Search for the cell housing the specified text and yield its [X, Y] center coordinate. 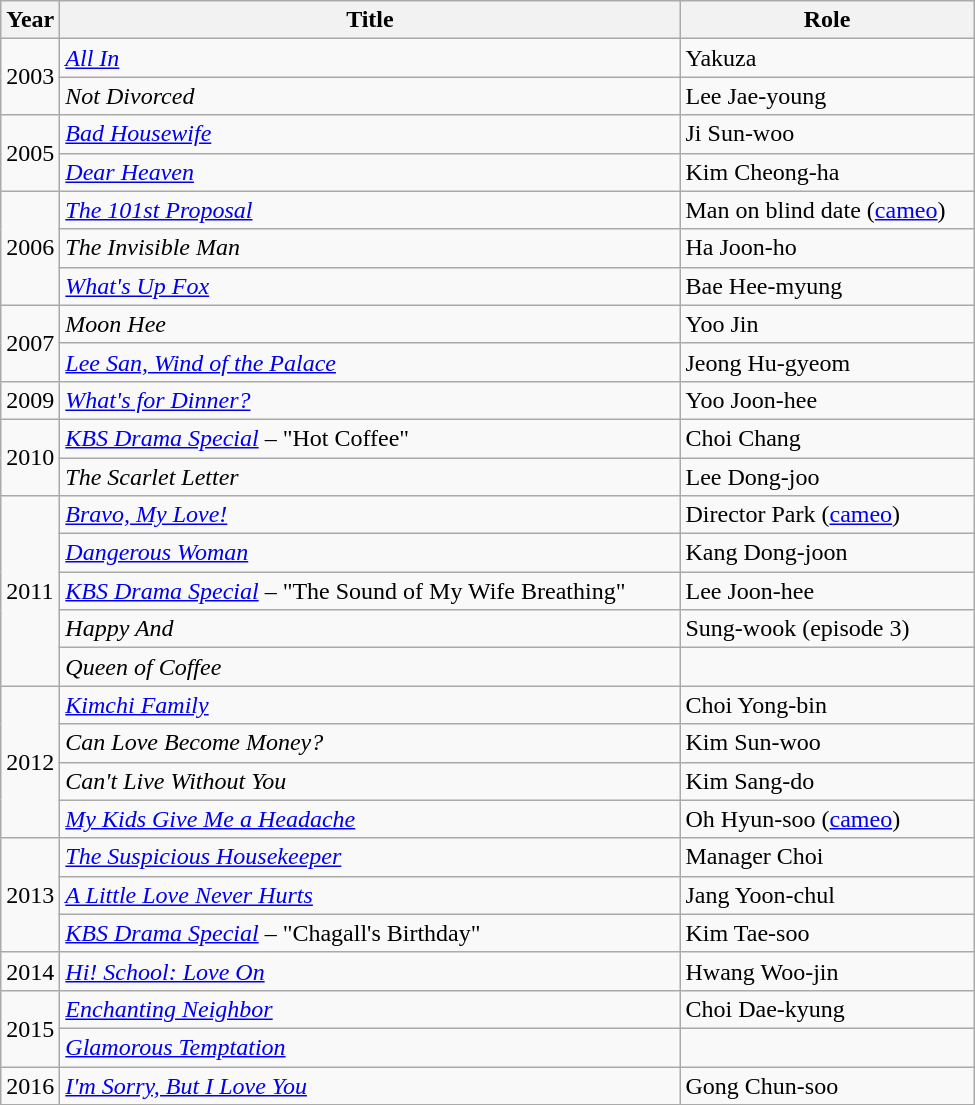
KBS Drama Special – "Hot Coffee" [370, 438]
Can't Live Without You [370, 781]
Yoo Joon-hee [827, 400]
Can Love Become Money? [370, 743]
2005 [30, 153]
All In [370, 58]
Jang Yoon-chul [827, 895]
Kim Cheong-ha [827, 172]
Lee Dong-joo [827, 477]
2013 [30, 895]
Choi Yong-bin [827, 705]
My Kids Give Me a Headache [370, 819]
The Suspicious Housekeeper [370, 857]
Moon Hee [370, 324]
Yakuza [827, 58]
Yoo Jin [827, 324]
Queen of Coffee [370, 667]
Choi Dae-kyung [827, 1009]
Director Park (cameo) [827, 515]
Manager Choi [827, 857]
2009 [30, 400]
2015 [30, 1028]
2010 [30, 457]
The Invisible Man [370, 248]
The Scarlet Letter [370, 477]
What's Up Fox [370, 286]
Bad Housewife [370, 134]
2012 [30, 762]
Gong Chun-soo [827, 1085]
Hwang Woo-jin [827, 971]
Title [370, 20]
Kim Tae-soo [827, 933]
2007 [30, 343]
Ji Sun-woo [827, 134]
Kimchi Family [370, 705]
2003 [30, 77]
Oh Hyun-soo (cameo) [827, 819]
I'm Sorry, But I Love You [370, 1085]
2014 [30, 971]
KBS Drama Special – "Chagall's Birthday" [370, 933]
Year [30, 20]
Kim Sun-woo [827, 743]
Ha Joon-ho [827, 248]
Choi Chang [827, 438]
Not Divorced [370, 96]
Jeong Hu-gyeom [827, 362]
Kim Sang-do [827, 781]
What's for Dinner? [370, 400]
KBS Drama Special – "The Sound of My Wife Breathing" [370, 591]
Hi! School: Love On [370, 971]
Enchanting Neighbor [370, 1009]
Man on blind date (cameo) [827, 210]
Dear Heaven [370, 172]
2016 [30, 1085]
Kang Dong-joon [827, 553]
Role [827, 20]
2006 [30, 248]
Lee San, Wind of the Palace [370, 362]
Dangerous Woman [370, 553]
Lee Jae-young [827, 96]
Glamorous Temptation [370, 1047]
Happy And [370, 629]
The 101st Proposal [370, 210]
Lee Joon-hee [827, 591]
2011 [30, 591]
Bae Hee-myung [827, 286]
Bravo, My Love! [370, 515]
A Little Love Never Hurts [370, 895]
Sung-wook (episode 3) [827, 629]
